Capture the cell that displays the provided text and extract its (X, Y) central coordinate. 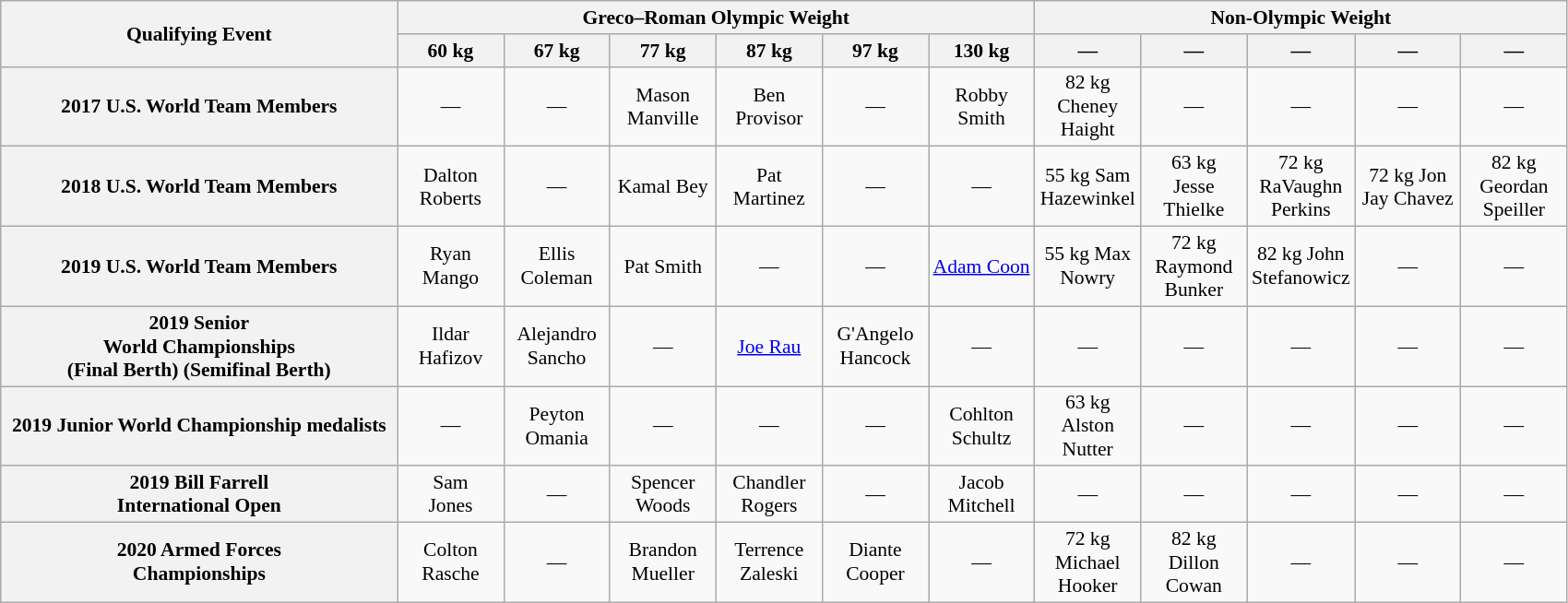
77 kg (662, 51)
2019 Bill FarrellInternational Open (199, 494)
2019 SeniorWorld Championships(Final Berth) (Semifinal Berth) (199, 347)
Alejandro Sancho (557, 347)
72 kg Jon Jay Chavez (1408, 186)
72 kg Michael Hooker (1088, 562)
G'Angelo Hancock (874, 347)
82 kg John Stefanowicz (1301, 267)
Adam Coon (981, 267)
Brandon Mueller (662, 562)
SamJones (450, 494)
Ellis Coleman (557, 267)
2017 U.S. World Team Members (199, 107)
Robby Smith (981, 107)
97 kg (874, 51)
82 kg Geordan Speiller (1515, 186)
JacobMitchell (981, 494)
55 kg Max Nowry (1088, 267)
2018 U.S. World Team Members (199, 186)
Colton Rasche (450, 562)
2019 Junior World Championship medalists (199, 426)
Kamal Bey (662, 186)
Peyton Omania (557, 426)
Pat Smith (662, 267)
Ildar Hafizov (450, 347)
Joe Rau (769, 347)
Qualifying Event (199, 33)
Diante Cooper (874, 562)
Chandler Rogers (769, 494)
Dalton Roberts (450, 186)
63 kgAlston Nutter (1088, 426)
Ben Provisor (769, 107)
Mason Manville (662, 107)
Ryan Mango (450, 267)
Greco–Roman Olympic Weight (716, 18)
Cohlton Schultz (981, 426)
Pat Martinez (769, 186)
67 kg (557, 51)
2020 Armed ForcesChampionships (199, 562)
SpencerWoods (662, 494)
Terrence Zaleski (769, 562)
55 kg Sam Hazewinkel (1088, 186)
72 kg Raymond Bunker (1194, 267)
82 kg Dillon Cowan (1194, 562)
72 kg RaVaughn Perkins (1301, 186)
63 kgJesse Thielke (1194, 186)
87 kg (769, 51)
60 kg (450, 51)
Non-Olympic Weight (1301, 18)
130 kg (981, 51)
82 kg Cheney Haight (1088, 107)
2019 U.S. World Team Members (199, 267)
